Return the [X, Y] coordinate for the center point of the cell that contains the specified text.  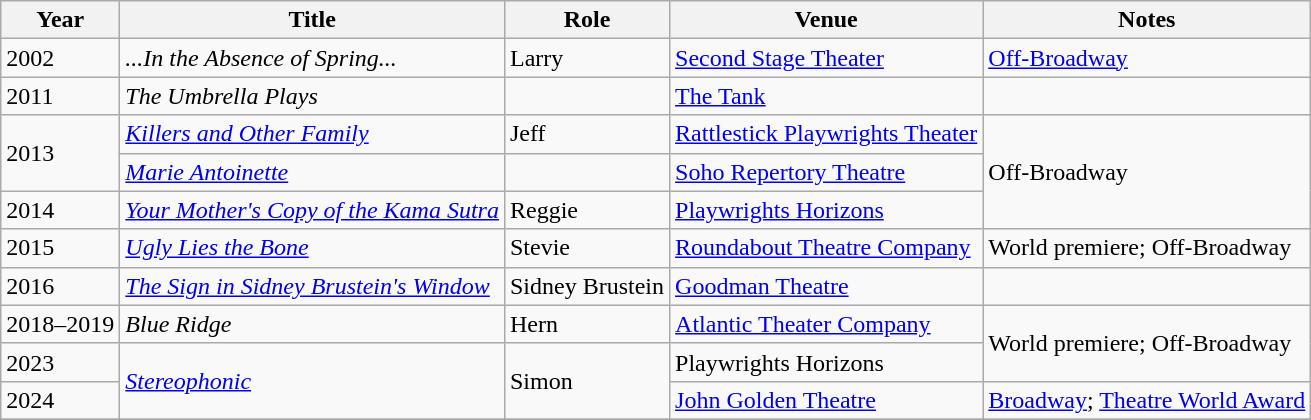
Title [312, 20]
2013 [60, 153]
Killers and Other Family [312, 134]
Roundabout Theatre Company [826, 248]
Your Mother's Copy of the Kama Sutra [312, 210]
Atlantic Theater Company [826, 324]
Goodman Theatre [826, 286]
Role [586, 20]
The Sign in Sidney Brustein's Window [312, 286]
Broadway; Theatre World Award [1147, 400]
Simon [586, 381]
Soho Repertory Theatre [826, 172]
2023 [60, 362]
Stereophonic [312, 381]
Second Stage Theater [826, 58]
2014 [60, 210]
Sidney Brustein [586, 286]
Reggie [586, 210]
Blue Ridge [312, 324]
2016 [60, 286]
Larry [586, 58]
Rattlestick Playwrights Theater [826, 134]
...In the Absence of Spring... [312, 58]
Hern [586, 324]
2024 [60, 400]
Year [60, 20]
Venue [826, 20]
The Umbrella Plays [312, 96]
The Tank [826, 96]
2002 [60, 58]
Jeff [586, 134]
2011 [60, 96]
Ugly Lies the Bone [312, 248]
2018–2019 [60, 324]
Stevie [586, 248]
2015 [60, 248]
John Golden Theatre [826, 400]
Notes [1147, 20]
Marie Antoinette [312, 172]
